Return the (x, y) coordinate for the center point of the cell that contains the specified text.  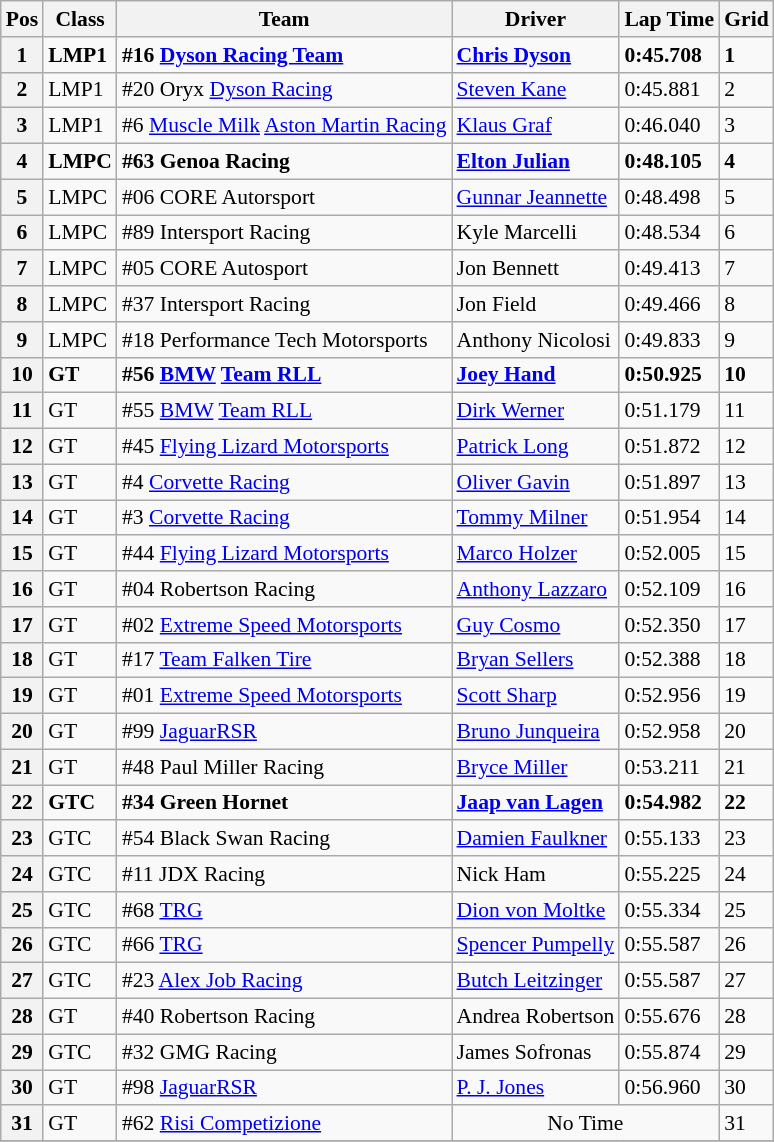
Kyle Marcelli (536, 233)
0:51.954 (669, 518)
#63 Genoa Racing (284, 162)
#02 Extreme Speed Motorsports (284, 625)
0:45.881 (669, 90)
#37 Intersport Racing (284, 304)
#34 Green Hornet (284, 803)
0:56.960 (669, 1088)
Andrea Robertson (536, 1017)
Chris Dyson (536, 55)
0:55.225 (669, 874)
Class (80, 19)
0:51.897 (669, 482)
0:52.109 (669, 589)
0:52.956 (669, 696)
#56 BMW Team RLL (284, 375)
#98 JaguarRSR (284, 1088)
0:52.958 (669, 732)
0:49.413 (669, 269)
Jon Bennett (536, 269)
0:53.211 (669, 767)
Anthony Nicolosi (536, 340)
Guy Cosmo (536, 625)
Lap Time (669, 19)
#18 Performance Tech Motorsports (284, 340)
#66 TRG (284, 945)
Oliver Gavin (536, 482)
0:50.925 (669, 375)
0:55.133 (669, 839)
0:45.708 (669, 55)
#68 TRG (284, 910)
#06 CORE Autorsport (284, 197)
#04 Robertson Racing (284, 589)
Pos (22, 19)
#01 Extreme Speed Motorsports (284, 696)
Dirk Werner (536, 411)
0:55.874 (669, 1052)
0:49.466 (669, 304)
#16 Dyson Racing Team (284, 55)
#11 JDX Racing (284, 874)
#40 Robertson Racing (284, 1017)
Grid (746, 19)
Driver (536, 19)
Spencer Pumpelly (536, 945)
#4 Corvette Racing (284, 482)
#55 BMW Team RLL (284, 411)
Patrick Long (536, 447)
0:52.005 (669, 554)
0:48.534 (669, 233)
#23 Alex Job Racing (284, 981)
Anthony Lazzaro (536, 589)
#6 Muscle Milk Aston Martin Racing (284, 126)
Team (284, 19)
Tommy Milner (536, 518)
Elton Julian (536, 162)
No Time (586, 1124)
0:54.982 (669, 803)
Bryce Miller (536, 767)
#99 JaguarRSR (284, 732)
#62 Risi Competizione (284, 1124)
James Sofronas (536, 1052)
0:48.105 (669, 162)
Scott Sharp (536, 696)
#48 Paul Miller Racing (284, 767)
#32 GMG Racing (284, 1052)
Marco Holzer (536, 554)
Joey Hand (536, 375)
Butch Leitzinger (536, 981)
Klaus Graf (536, 126)
Nick Ham (536, 874)
Dion von Moltke (536, 910)
0:46.040 (669, 126)
Jaap van Lagen (536, 803)
#17 Team Falken Tire (284, 660)
0:51.179 (669, 411)
#89 Intersport Racing (284, 233)
0:52.350 (669, 625)
Damien Faulkner (536, 839)
0:55.334 (669, 910)
#05 CORE Autosport (284, 269)
0:48.498 (669, 197)
#54 Black Swan Racing (284, 839)
Jon Field (536, 304)
0:51.872 (669, 447)
0:52.388 (669, 660)
#3 Corvette Racing (284, 518)
Bryan Sellers (536, 660)
#45 Flying Lizard Motorsports (284, 447)
Steven Kane (536, 90)
P. J. Jones (536, 1088)
Gunnar Jeannette (536, 197)
0:49.833 (669, 340)
Bruno Junqueira (536, 732)
#44 Flying Lizard Motorsports (284, 554)
#20 Oryx Dyson Racing (284, 90)
0:55.676 (669, 1017)
